Output the (x, y) coordinate of the center of the cell containing the given text.  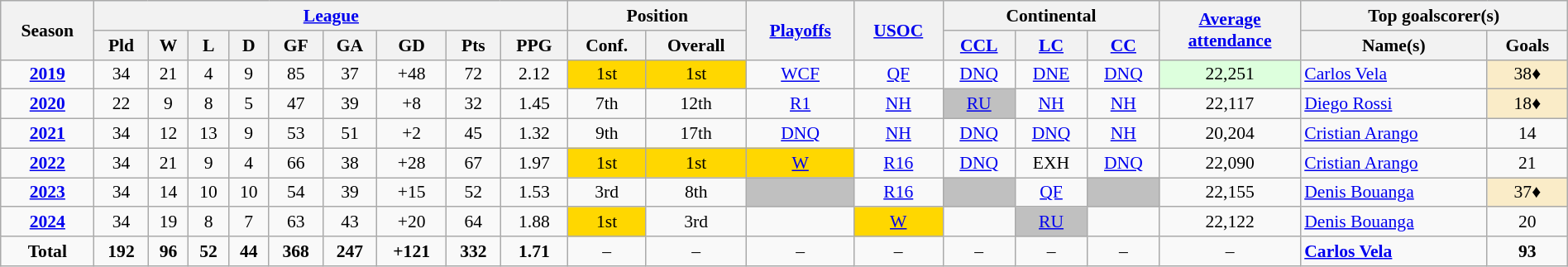
Pts (473, 45)
2023 (48, 193)
18♦ (1527, 104)
67 (473, 163)
Position (657, 16)
22 (121, 104)
20,204 (1230, 134)
53 (296, 134)
44 (248, 251)
2020 (48, 104)
GF (296, 45)
PPG (534, 45)
+2 (412, 134)
2019 (48, 74)
66 (296, 163)
22,251 (1230, 74)
GD (412, 45)
+28 (412, 163)
12th (696, 104)
7th (607, 104)
13 (208, 134)
332 (473, 251)
17th (696, 134)
32 (473, 104)
43 (349, 222)
8th (696, 193)
+121 (412, 251)
1.71 (534, 251)
Continental (1051, 16)
19 (169, 222)
96 (169, 251)
54 (296, 193)
51 (349, 134)
DNE (1050, 74)
Pld (121, 45)
2.12 (534, 74)
22,090 (1230, 163)
63 (296, 222)
USOC (898, 30)
7 (248, 222)
1.53 (534, 193)
85 (296, 74)
45 (473, 134)
192 (121, 251)
9th (607, 134)
+8 (412, 104)
72 (473, 74)
2022 (48, 163)
Total (48, 251)
1.88 (534, 222)
22,122 (1230, 222)
Conf. (607, 45)
+15 (412, 193)
20 (1527, 222)
368 (296, 251)
CC (1123, 45)
1.45 (534, 104)
2024 (48, 222)
GA (349, 45)
League (331, 16)
Season (48, 30)
64 (473, 222)
Playoffs (801, 30)
1.32 (534, 134)
Overall (696, 45)
Diego Rossi (1394, 104)
Goals (1527, 45)
EXH (1050, 163)
5 (248, 104)
93 (1527, 251)
Average attendance (1230, 30)
Top goalscorer(s) (1434, 16)
37 (349, 74)
2021 (48, 134)
1.97 (534, 163)
22,155 (1230, 193)
R1 (801, 104)
LC (1050, 45)
22,117 (1230, 104)
38♦ (1527, 74)
Name(s) (1394, 45)
CCL (979, 45)
+20 (412, 222)
+48 (412, 74)
247 (349, 251)
L (208, 45)
D (248, 45)
WCF (801, 74)
37♦ (1527, 193)
47 (296, 104)
38 (349, 163)
12 (169, 134)
